Output the (x, y) coordinate of the center of the cell containing the given text.  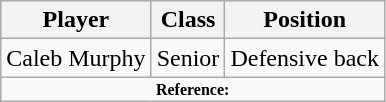
Defensive back (305, 58)
Caleb Murphy (76, 58)
Position (305, 20)
Class (188, 20)
Player (76, 20)
Reference: (193, 89)
Senior (188, 58)
